Identify which cell holds the provided text, then report its (X, Y) central coordinate. 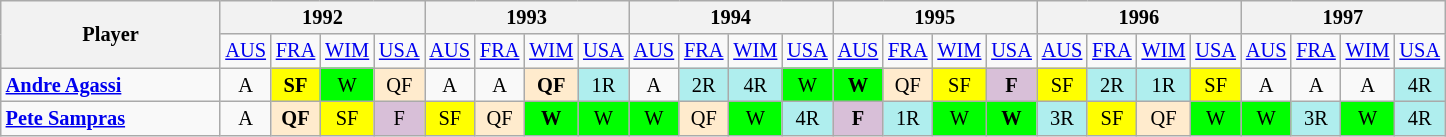
1994 (731, 17)
Pete Sampras (111, 118)
Player (111, 34)
1993 (526, 17)
1992 (322, 17)
1996 (1139, 17)
1995 (935, 17)
1997 (1343, 17)
Andre Agassi (111, 85)
